Output the [x, y] coordinate of the center of the cell containing the given text.  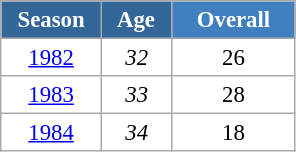
Season [52, 20]
26 [234, 58]
18 [234, 133]
34 [136, 133]
1984 [52, 133]
28 [234, 95]
Overall [234, 20]
33 [136, 95]
Age [136, 20]
1982 [52, 58]
1983 [52, 95]
32 [136, 58]
